From the cell containing the given text, extract its center point as [X, Y] coordinate. 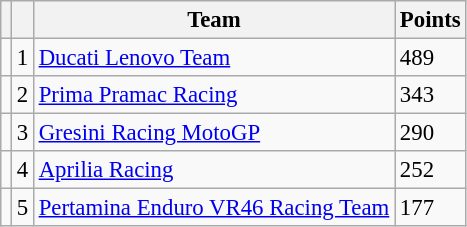
2 [22, 95]
Gresini Racing MotoGP [214, 133]
Ducati Lenovo Team [214, 58]
343 [430, 95]
Prima Pramac Racing [214, 95]
5 [22, 208]
1 [22, 58]
177 [430, 208]
489 [430, 58]
Aprilia Racing [214, 170]
Team [214, 20]
Points [430, 20]
3 [22, 133]
290 [430, 133]
252 [430, 170]
4 [22, 170]
Pertamina Enduro VR46 Racing Team [214, 208]
